From the cell containing the given text, extract its center point as (x, y) coordinate. 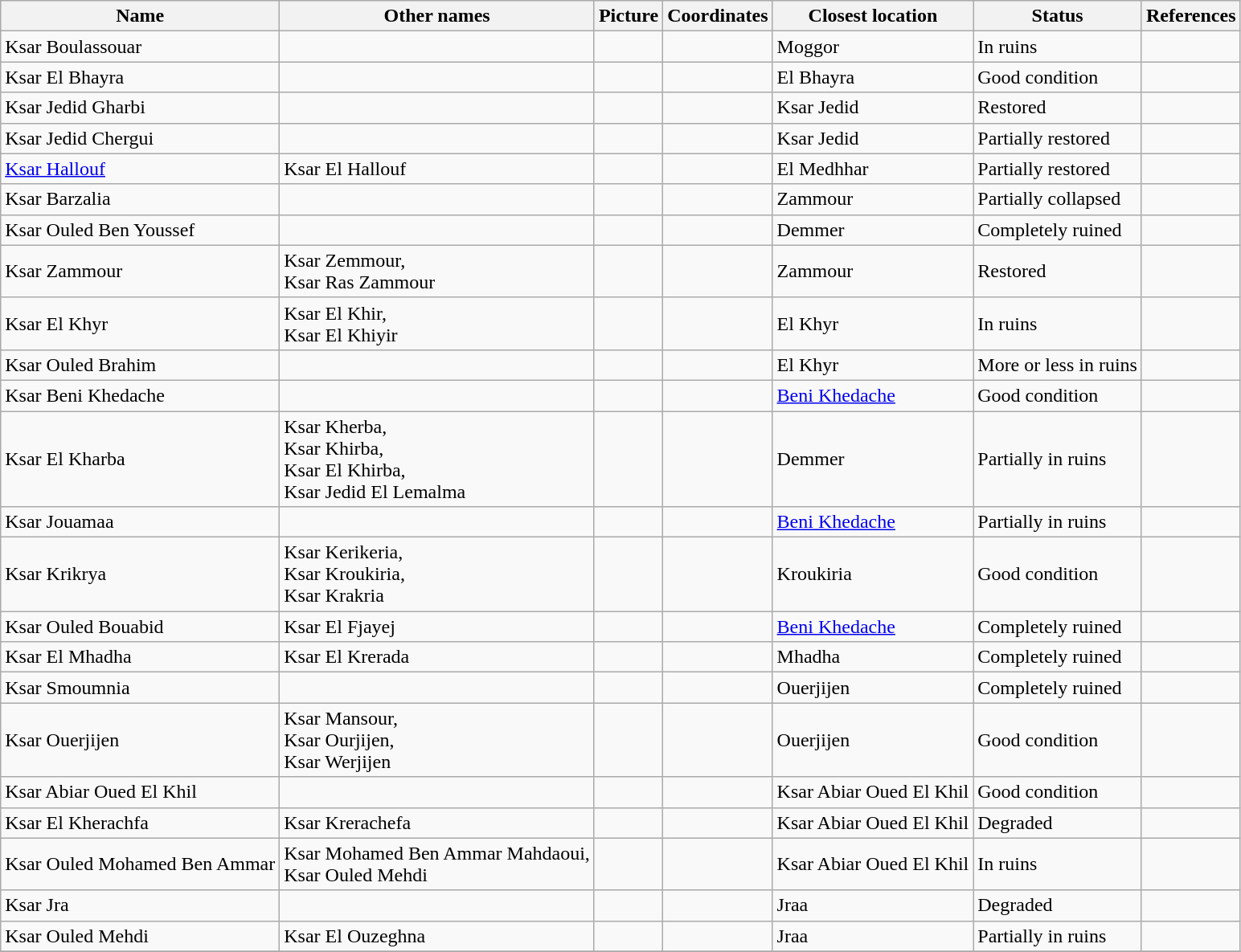
Other names (437, 16)
Ksar Ouled Brahim (140, 365)
Coordinates (718, 16)
Partially collapsed (1058, 199)
Ksar Ouled Ben Youssef (140, 230)
Ksar Mohamed Ben Ammar Mahdaoui,Ksar Ouled Mehdi (437, 864)
Ksar El Fjayej (437, 627)
Ksar Krerachefa (437, 823)
Ksar Ouerjijen (140, 740)
Ksar Ouled Mehdi (140, 936)
El Bhayra (873, 77)
Ksar Kerikeria,Ksar Kroukiria,Ksar Krakria (437, 574)
Moggor (873, 47)
Ksar El Bhayra (140, 77)
Kroukiria (873, 574)
Ksar Ouled Mohamed Ben Ammar (140, 864)
Ksar El Khir,Ksar El Khiyir (437, 323)
Ksar Jedid Chergui (140, 138)
Ksar Barzalia (140, 199)
Ksar El Krerada (437, 657)
Status (1058, 16)
Ksar Jedid Gharbi (140, 108)
Ksar Boulassouar (140, 47)
Closest location (873, 16)
Ksar Kherba,Ksar Khirba,Ksar El Khirba,Ksar Jedid El Lemalma (437, 460)
Ksar El Kharba (140, 460)
Mhadha (873, 657)
Name (140, 16)
Ksar Zammour (140, 272)
Ksar Jra (140, 905)
Ksar El Mhadha (140, 657)
Ksar Mansour,Ksar Ourjijen,Ksar Werjijen (437, 740)
Ksar El Ouzeghna (437, 936)
Ksar Smoumnia (140, 688)
Ksar El Hallouf (437, 169)
References (1191, 16)
Ksar Beni Khedache (140, 395)
Ksar Jouamaa (140, 522)
More or less in ruins (1058, 365)
Ksar Hallouf (140, 169)
El Medhhar (873, 169)
Ksar El Khyr (140, 323)
Picture (629, 16)
Ksar Krikrya (140, 574)
Ksar Ouled Bouabid (140, 627)
Ksar Zemmour,Ksar Ras Zammour (437, 272)
Ksar El Kherachfa (140, 823)
